Pinpoint the cell where the given text exists, returning its [x, y] midpoint coordinate. 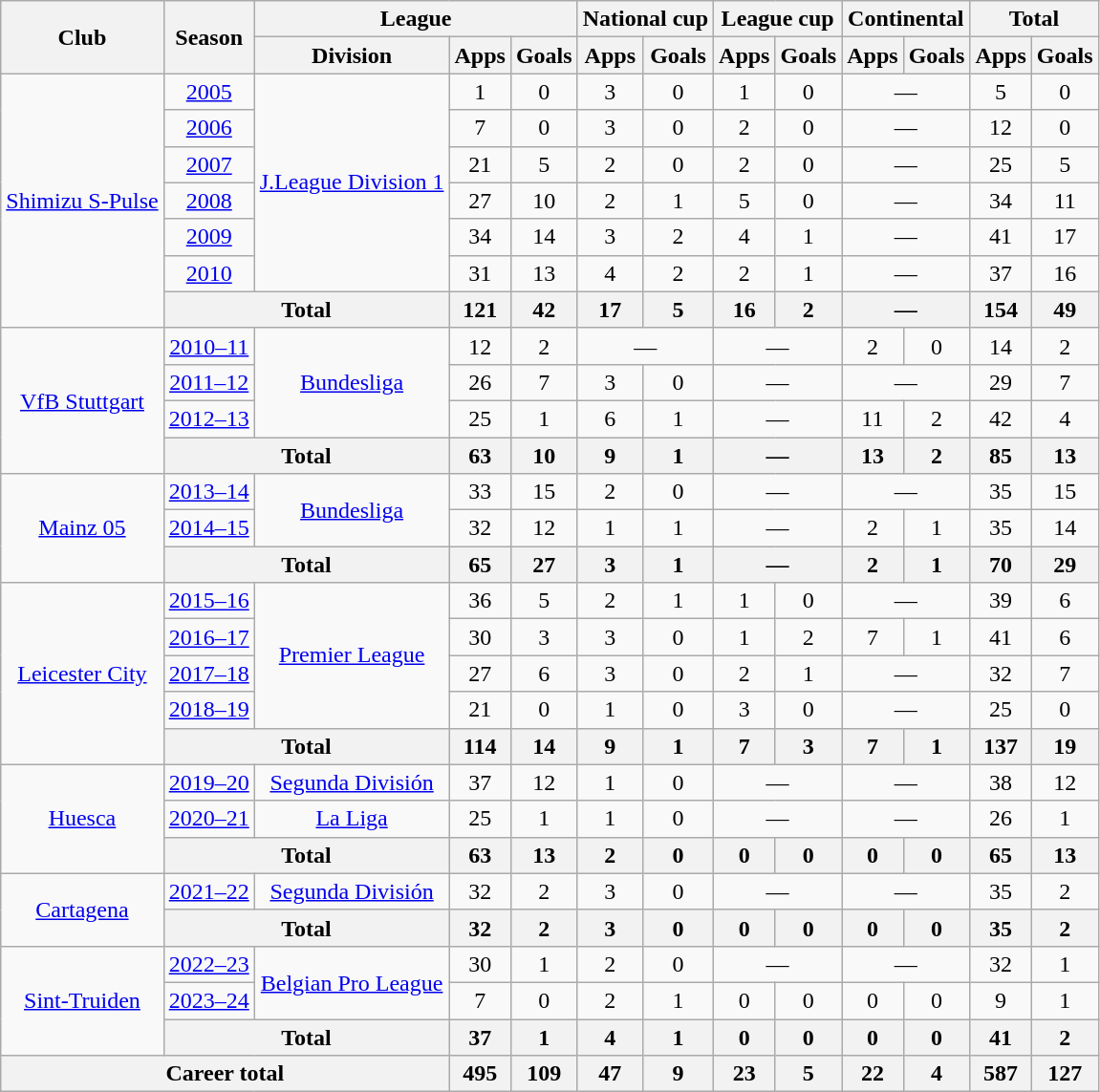
127 [1065, 1074]
League [416, 19]
Career total [226, 1074]
2005 [208, 92]
Cartagena [82, 910]
2015–16 [208, 601]
Division [352, 55]
38 [1001, 782]
154 [1001, 310]
114 [480, 746]
70 [1001, 565]
2022–23 [208, 964]
National cup [645, 19]
2018–19 [208, 710]
Leicester City [82, 674]
495 [480, 1074]
49 [1065, 310]
85 [1001, 456]
2012–13 [208, 418]
23 [744, 1074]
Huesca [82, 819]
League cup [778, 19]
2010–11 [208, 346]
Shimizu S-Pulse [82, 201]
La Liga [352, 819]
2006 [208, 128]
2016–17 [208, 637]
2011–12 [208, 382]
Mainz 05 [82, 528]
2014–15 [208, 528]
36 [480, 601]
Premier League [352, 655]
Continental [906, 19]
137 [1001, 746]
Sint-Truiden [82, 1000]
2023–24 [208, 1000]
2019–20 [208, 782]
2020–21 [208, 819]
2013–14 [208, 492]
22 [873, 1074]
33 [480, 492]
J.League Division 1 [352, 182]
2008 [208, 201]
2009 [208, 237]
109 [544, 1074]
Club [82, 37]
31 [480, 273]
2017–18 [208, 674]
2021–22 [208, 891]
587 [1001, 1074]
47 [610, 1074]
Belgian Pro League [352, 982]
39 [1001, 601]
2010 [208, 273]
121 [480, 310]
2007 [208, 164]
VfB Stuttgart [82, 400]
Season [208, 37]
19 [1065, 746]
